Output the [x, y] coordinate of the center of the cell containing the given text.  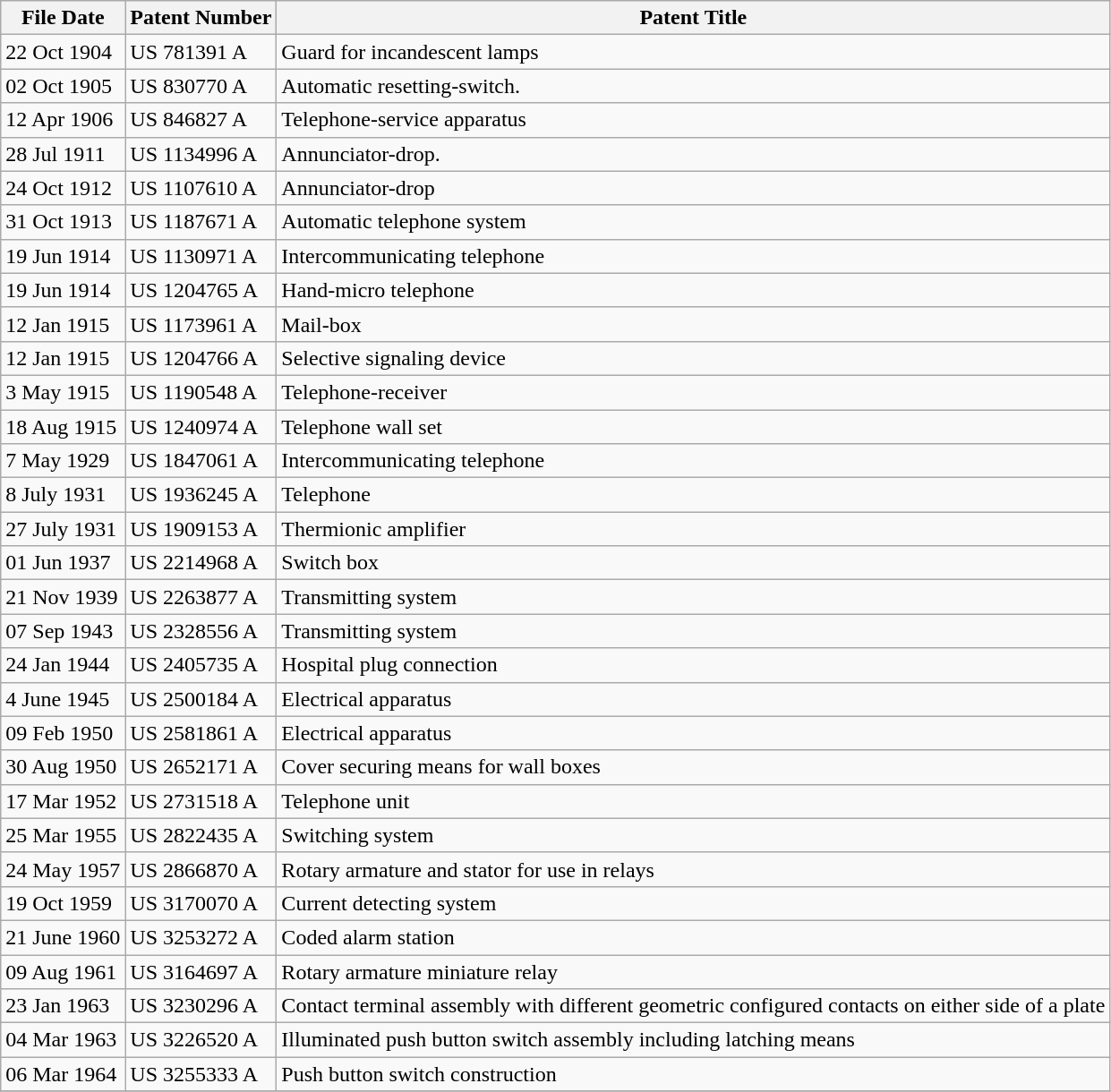
US 3253272 A [201, 937]
Thermionic amplifier [693, 529]
23 Jan 1963 [63, 1006]
US 1204765 A [201, 290]
US 1909153 A [201, 529]
12 Apr 1906 [63, 120]
Rotary armature and stator for use in relays [693, 869]
Telephone wall set [693, 427]
US 1936245 A [201, 495]
File Date [63, 18]
21 June 1960 [63, 937]
22 Oct 1904 [63, 52]
01 Jun 1937 [63, 563]
US 2581861 A [201, 733]
US 1190548 A [201, 392]
02 Oct 1905 [63, 86]
Cover securing means for wall boxes [693, 767]
Selective signaling device [693, 358]
US 1173961 A [201, 324]
04 Mar 1963 [63, 1040]
17 Mar 1952 [63, 801]
Switching system [693, 835]
Telephone unit [693, 801]
31 Oct 1913 [63, 222]
US 1187671 A [201, 222]
US 1130971 A [201, 256]
US 1134996 A [201, 154]
US 2866870 A [201, 869]
Annunciator-drop. [693, 154]
US 781391 A [201, 52]
Current detecting system [693, 903]
Illuminated push button switch assembly including latching means [693, 1040]
US 2214968 A [201, 563]
Telephone [693, 495]
25 Mar 1955 [63, 835]
US 846827 A [201, 120]
US 2263877 A [201, 597]
7 May 1929 [63, 461]
US 3164697 A [201, 971]
US 2500184 A [201, 699]
Guard for incandescent lamps [693, 52]
Automatic telephone system [693, 222]
21 Nov 1939 [63, 597]
Telephone-receiver [693, 392]
Coded alarm station [693, 937]
24 Jan 1944 [63, 665]
Switch box [693, 563]
Mail-box [693, 324]
3 May 1915 [63, 392]
Annunciator-drop [693, 188]
US 1240974 A [201, 427]
US 1204766 A [201, 358]
4 June 1945 [63, 699]
07 Sep 1943 [63, 631]
US 2652171 A [201, 767]
US 2822435 A [201, 835]
US 2731518 A [201, 801]
24 May 1957 [63, 869]
US 830770 A [201, 86]
Patent Title [693, 18]
US 2405735 A [201, 665]
18 Aug 1915 [63, 427]
Push button switch construction [693, 1074]
06 Mar 1964 [63, 1074]
Contact terminal assembly with different geometric configured contacts on either side of a plate [693, 1006]
09 Aug 1961 [63, 971]
US 3226520 A [201, 1040]
8 July 1931 [63, 495]
Telephone-service apparatus [693, 120]
Patent Number [201, 18]
US 3230296 A [201, 1006]
30 Aug 1950 [63, 767]
Rotary armature miniature relay [693, 971]
19 Oct 1959 [63, 903]
US 3255333 A [201, 1074]
24 Oct 1912 [63, 188]
US 3170070 A [201, 903]
27 July 1931 [63, 529]
US 1847061 A [201, 461]
09 Feb 1950 [63, 733]
US 2328556 A [201, 631]
Hospital plug connection [693, 665]
28 Jul 1911 [63, 154]
Hand-micro telephone [693, 290]
Automatic resetting-switch. [693, 86]
US 1107610 A [201, 188]
